Determine the (X, Y) coordinate at the center of the cell enclosing the given text.  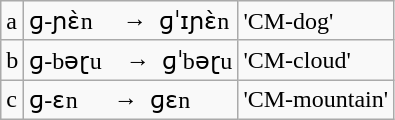
a (12, 21)
ɡ-bəɽu → ɡˈbəɽu (131, 60)
'CM-cloud' (316, 60)
'CM-dog' (316, 21)
b (12, 60)
ɡ-ɲɛ̀n → ɡˈɪɲɛ̀n (131, 21)
c (12, 100)
'CM-mountain' (316, 100)
ɡ-ɛn → ɡɛn (131, 100)
